Scan for the cell matching the given text and deliver its [x, y] coordinate at center. 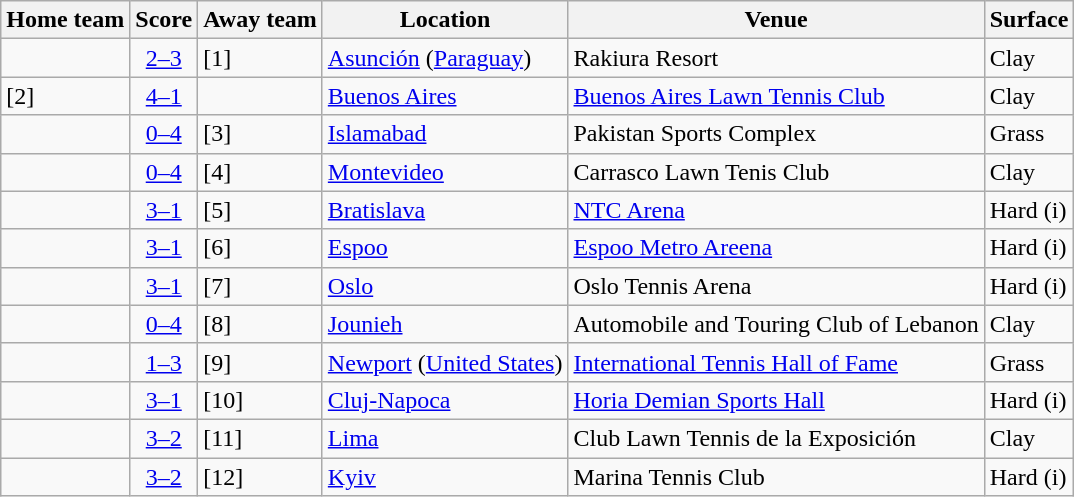
[8] [260, 324]
Oslo [445, 286]
4–1 [164, 96]
International Tennis Hall of Fame [776, 362]
NTC Arena [776, 210]
[11] [260, 438]
Automobile and Touring Club of Lebanon [776, 324]
[5] [260, 210]
Home team [66, 20]
Horia Demian Sports Hall [776, 400]
Club Lawn Tennis de la Exposición [776, 438]
Espoo [445, 248]
Surface [1029, 20]
[3] [260, 134]
Location [445, 20]
[4] [260, 172]
Newport (United States) [445, 362]
Islamabad [445, 134]
[10] [260, 400]
Jounieh [445, 324]
Asunción (Paraguay) [445, 58]
Score [164, 20]
[9] [260, 362]
[1] [260, 58]
Cluj-Napoca [445, 400]
Montevideo [445, 172]
Pakistan Sports Complex [776, 134]
Bratislava [445, 210]
[6] [260, 248]
Carrasco Lawn Tenis Club [776, 172]
[7] [260, 286]
Kyiv [445, 477]
[2] [66, 96]
Rakiura Resort [776, 58]
Marina Tennis Club [776, 477]
2–3 [164, 58]
1–3 [164, 362]
Buenos Aires Lawn Tennis Club [776, 96]
Espoo Metro Areena [776, 248]
Away team [260, 20]
Lima [445, 438]
Buenos Aires [445, 96]
Oslo Tennis Arena [776, 286]
[12] [260, 477]
Venue [776, 20]
